Find where the given text appears and provide that cell's center as (X, Y) coordinate. 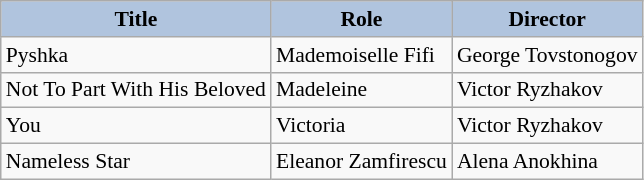
Madeleine (362, 90)
Nameless Star (136, 162)
Director (548, 19)
Role (362, 19)
Pyshka (136, 55)
Alena Anokhina (548, 162)
Victoria (362, 126)
Mademoiselle Fifi (362, 55)
Title (136, 19)
Eleanor Zamfirescu (362, 162)
You (136, 126)
George Tovstonogov (548, 55)
Not To Part With His Beloved (136, 90)
